Extract the (X, Y) coordinate from the center of the cell holding the provided text.  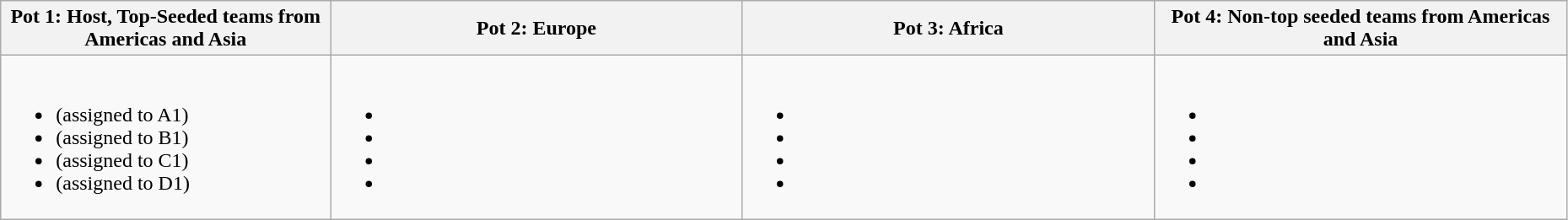
Pot 3: Africa (948, 29)
Pot 4: Non-top seeded teams from Americas and Asia (1361, 29)
(assigned to A1) (assigned to B1) (assigned to C1) (assigned to D1) (165, 137)
Pot 1: Host, Top-Seeded teams from Americas and Asia (165, 29)
Pot 2: Europe (536, 29)
